Return the (X, Y) coordinate for the center point of the cell that contains the specified text.  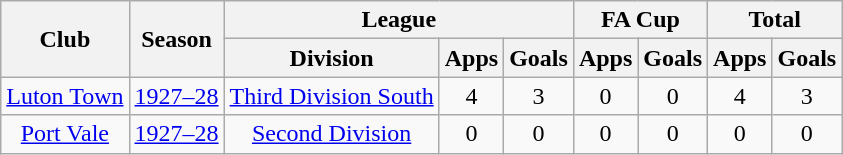
Total (775, 20)
Port Vale (65, 134)
Luton Town (65, 96)
Second Division (332, 134)
Club (65, 39)
Division (332, 58)
FA Cup (640, 20)
Third Division South (332, 96)
Season (176, 39)
League (398, 20)
